Detect which cell encompasses the target text, then output its [X, Y] center coordinate. 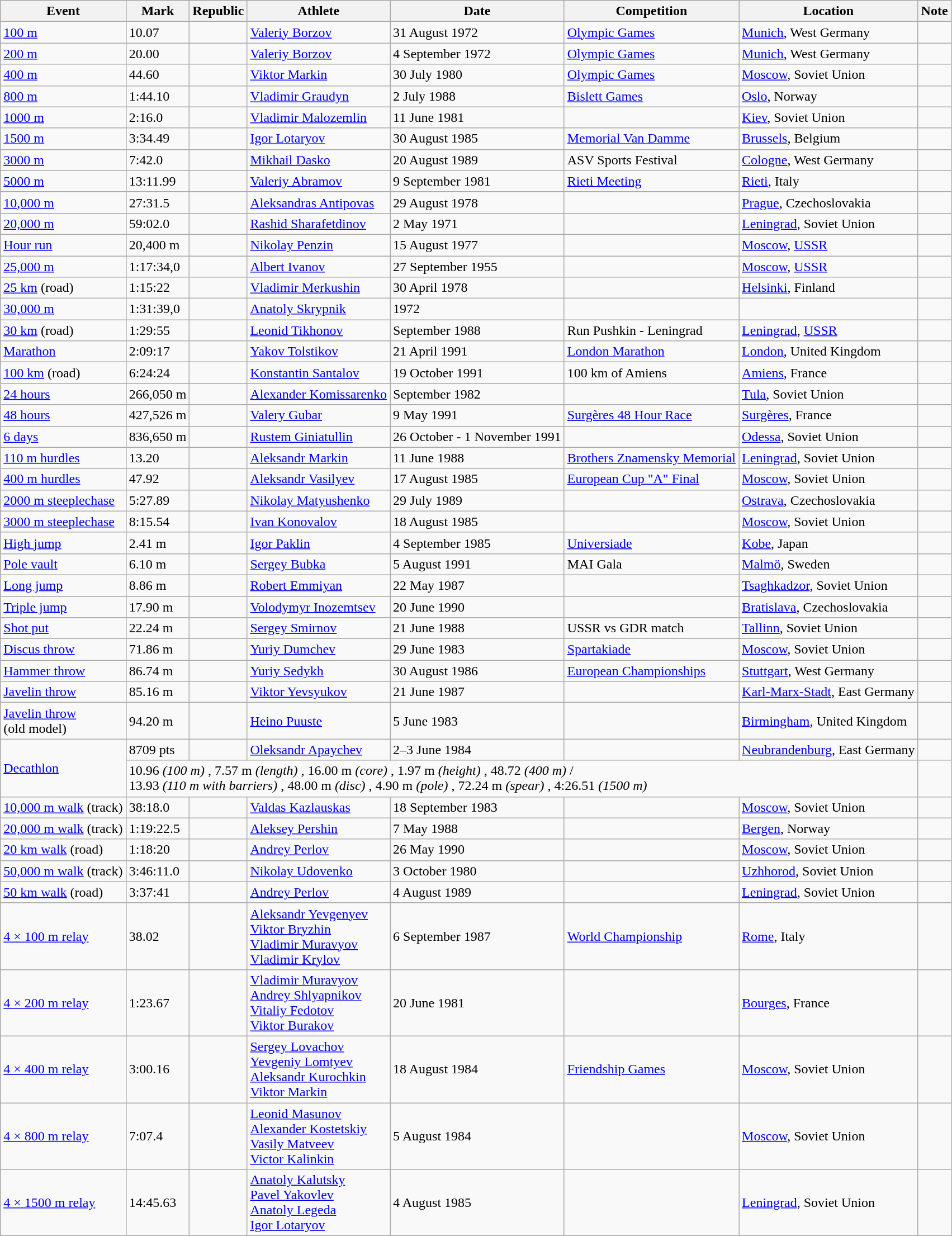
47.92 [158, 479]
5 August 1984 [477, 1136]
Leonid MasunovAlexander KostetskiyVasily MatveevVictor Kalinkin [319, 1136]
29 August 1978 [477, 202]
Javelin throw(old model) [63, 721]
5:27.89 [158, 500]
30 km (road) [63, 330]
Aleksey Pershin [319, 828]
7:07.4 [158, 1136]
71.86 m [158, 650]
Vladimir MuravyovAndrey ShlyapnikovVitaliy FedotovViktor Burakov [319, 1003]
20,000 m walk (track) [63, 828]
3:34.49 [158, 139]
4 August 1989 [477, 892]
Yakov Tolstikov [319, 352]
1:29:55 [158, 330]
13:11.99 [158, 181]
11 June 1981 [477, 117]
59:02.0 [158, 224]
200 m [63, 54]
MAI Gala [651, 564]
Run Pushkin - Leningrad [651, 330]
Karl-Marx-Stadt, East Germany [828, 692]
Alexander Komissarenko [319, 394]
14:45.63 [158, 1203]
Competition [651, 11]
85.16 m [158, 692]
Aleksandras Antipovas [319, 202]
Brussels, Belgium [828, 139]
20.00 [158, 54]
Javelin throw [63, 692]
High jump [63, 543]
Shot put [63, 628]
18 August 1984 [477, 1069]
800 m [63, 96]
25,000 m [63, 267]
Konstantin Santalov [319, 373]
Mark [158, 11]
94.20 m [158, 721]
30 July 1980 [477, 75]
24 hours [63, 394]
Brothers Znamensky Memorial [651, 458]
6:24:24 [158, 373]
25 km (road) [63, 288]
1:17:34,0 [158, 267]
20 June 1981 [477, 1003]
Yuriy Dumchev [319, 650]
31 August 1972 [477, 32]
Leningrad, USSR [828, 330]
3:37:41 [158, 892]
8:15.54 [158, 522]
15 August 1977 [477, 245]
20,000 m [63, 224]
4 × 400 m relay [63, 1069]
26 October - 1 November 1991 [477, 437]
Vladimir Merkushin [319, 288]
86.74 m [158, 671]
266,050 m [158, 394]
Sergey LovachovYevgeniy LomtyevAleksandr KurochkinViktor Markin [319, 1069]
29 July 1989 [477, 500]
22 May 1987 [477, 585]
Spartakiade [651, 650]
Note [935, 11]
Bergen, Norway [828, 828]
Date [477, 11]
Valdas Kazlauskas [319, 807]
Surgères 48 Hour Race [651, 415]
Ostrava, Czechoslovakia [828, 500]
50,000 m walk (track) [63, 871]
Friendship Games [651, 1069]
Tula, Soviet Union [828, 394]
Rieti Meeting [651, 181]
7:42.0 [158, 160]
1:23.67 [158, 1003]
9 September 1981 [477, 181]
1:18:20 [158, 850]
Triple jump [63, 607]
27 September 1955 [477, 267]
1:31:39,0 [158, 309]
Universiade [651, 543]
13.20 [158, 458]
Odessa, Soviet Union [828, 437]
11 June 1988 [477, 458]
4 × 200 m relay [63, 1003]
29 June 1983 [477, 650]
ASV Sports Festival [651, 160]
Bourges, France [828, 1003]
Long jump [63, 585]
Viktor Markin [319, 75]
Heino Puuste [319, 721]
Oslo, Norway [828, 96]
Vladimir Graudyn [319, 96]
30,000 m [63, 309]
21 June 1988 [477, 628]
Leonid Tikhonov [319, 330]
9 May 1991 [477, 415]
17.90 m [158, 607]
20,400 m [158, 245]
Pole vault [63, 564]
400 m hurdles [63, 479]
Surgères, France [828, 415]
Location [828, 11]
Decathlon [63, 768]
30 August 1985 [477, 139]
September 1988 [477, 330]
2:16.0 [158, 117]
Viktor Yevsyukov [319, 692]
21 June 1987 [477, 692]
4 September 1972 [477, 54]
3000 m [63, 160]
4 × 1500 m relay [63, 1203]
Rustem Giniatullin [319, 437]
Marathon [63, 352]
19 October 1991 [477, 373]
18 August 1985 [477, 522]
Bislett Games [651, 96]
1972 [477, 309]
6 days [63, 437]
Tsaghkadzor, Soviet Union [828, 585]
Aleksandr Markin [319, 458]
Neubrandenburg, East Germany [828, 750]
8709 pts [158, 750]
London Marathon [651, 352]
Kiev, Soviet Union [828, 117]
17 August 1985 [477, 479]
110 m hurdles [63, 458]
Igor Lotaryov [319, 139]
Hammer throw [63, 671]
Aleksandr YevgenyevViktor BryzhinVladimir Muravyov Vladimir Krylov [319, 936]
7 May 1988 [477, 828]
6.10 m [158, 564]
Aleksandr Vasilyev [319, 479]
4 × 100 m relay [63, 936]
Amiens, France [828, 373]
3:46:11.0 [158, 871]
6 September 1987 [477, 936]
2000 m steeplechase [63, 500]
European Cup "A" Final [651, 479]
Bratislava, Czechoslovakia [828, 607]
38.02 [158, 936]
Anatoly Skrypnik [319, 309]
2:09:17 [158, 352]
Hour run [63, 245]
Helsinki, Finland [828, 288]
Nikolay Penzin [319, 245]
Valery Gubar [319, 415]
18 September 1983 [477, 807]
10,000 m walk (track) [63, 807]
Oleksandr Apaychev [319, 750]
22.24 m [158, 628]
20 km walk (road) [63, 850]
3:00.16 [158, 1069]
USSR vs GDR match [651, 628]
44.60 [158, 75]
100 km (road) [63, 373]
Rome, Italy [828, 936]
Ivan Konovalov [319, 522]
5 August 1991 [477, 564]
Cologne, West Germany [828, 160]
Athlete [319, 11]
1000 m [63, 117]
21 April 1991 [477, 352]
Albert Ivanov [319, 267]
Memorial Van Damme [651, 139]
Tallinn, Soviet Union [828, 628]
Rieti, Italy [828, 181]
1500 m [63, 139]
Anatoly KalutskyPavel YakovlevAnatoly LegedaIgor Lotaryov [319, 1203]
Valeriy Abramov [319, 181]
Sergey Smirnov [319, 628]
Event [63, 11]
September 1982 [477, 394]
20 August 1989 [477, 160]
Robert Emmiyan [319, 585]
4 September 1985 [477, 543]
836,650 m [158, 437]
400 m [63, 75]
10.07 [158, 32]
26 May 1990 [477, 850]
100 km of Amiens [651, 373]
50 km walk (road) [63, 892]
10,000 m [63, 202]
Malmö, Sweden [828, 564]
Discus throw [63, 650]
27:31.5 [158, 202]
Vladimir Malozemlin [319, 117]
Prague, Czechoslovakia [828, 202]
2 July 1988 [477, 96]
Kobe, Japan [828, 543]
Nikolay Udovenko [319, 871]
427,526 m [158, 415]
Volodymyr Inozemtsev [319, 607]
8.86 m [158, 585]
2 May 1971 [477, 224]
Yuriy Sedykh [319, 671]
Nikolay Matyushenko [319, 500]
Stuttgart, West Germany [828, 671]
Birmingham, United Kingdom [828, 721]
4 × 800 m relay [63, 1136]
2.41 m [158, 543]
100 m [63, 32]
1:15:22 [158, 288]
European Championships [651, 671]
3000 m steeplechase [63, 522]
Rashid Sharafetdinov [319, 224]
30 August 1986 [477, 671]
3 October 1980 [477, 871]
World Championship [651, 936]
Uzhhorod, Soviet Union [828, 871]
Mikhail Dasko [319, 160]
4 August 1985 [477, 1203]
5000 m [63, 181]
2–3 June 1984 [477, 750]
Sergey Bubka [319, 564]
Republic [218, 11]
20 June 1990 [477, 607]
38:18.0 [158, 807]
1:19:22.5 [158, 828]
1:44.10 [158, 96]
30 April 1978 [477, 288]
Igor Paklin [319, 543]
London, United Kingdom [828, 352]
5 June 1983 [477, 721]
48 hours [63, 415]
